For the text-containing cell, return its midpoint in [x, y] coordinate format. 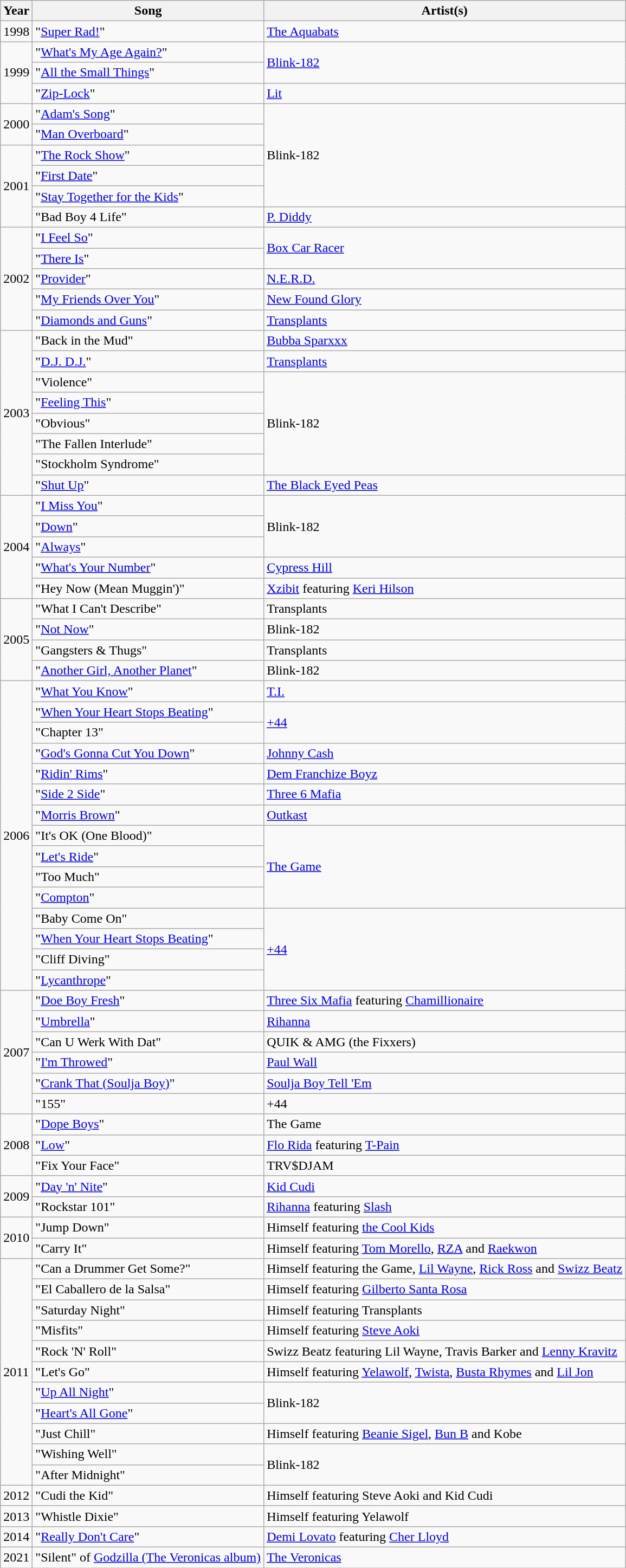
"Rock 'N' Roll" [149, 1351]
"The Rock Show" [149, 155]
"What You Know" [149, 691]
"Hey Now (Mean Muggin')" [149, 588]
"Can U Werk With Dat" [149, 1042]
N.E.R.D. [444, 279]
TRV$DJAM [444, 1165]
P. Diddy [444, 217]
"Adam's Song" [149, 114]
"Lycanthrope" [149, 980]
"Umbrella" [149, 1021]
"Just Chill" [149, 1434]
"Obvious" [149, 423]
Soulja Boy Tell 'Em [444, 1083]
"Provider" [149, 279]
2010 [16, 1237]
"After Midnight" [149, 1475]
Song [149, 11]
"What I Can't Describe" [149, 609]
Himself featuring Yelawolf [444, 1516]
The Veronicas [444, 1557]
New Found Glory [444, 300]
"First Date" [149, 176]
Johnny Cash [444, 753]
Three 6 Mafia [444, 794]
2009 [16, 1196]
2001 [16, 186]
1999 [16, 73]
Himself featuring Yelawolf, Twista, Busta Rhymes and Lil Jon [444, 1372]
Himself featuring Gilberto Santa Rosa [444, 1290]
"Another Girl, Another Planet" [149, 671]
Outkast [444, 815]
"God's Gonna Cut You Down" [149, 753]
Flo Rida featuring T-Pain [444, 1145]
Himself featuring Steve Aoki and Kid Cudi [444, 1495]
Kid Cudi [444, 1186]
"Chapter 13" [149, 733]
Himself featuring Transplants [444, 1310]
"Stockholm Syndrome" [149, 464]
"Let's Ride" [149, 856]
2012 [16, 1495]
"El Caballero de la Salsa" [149, 1290]
2021 [16, 1557]
"Compton" [149, 897]
Bubba Sparxxx [444, 341]
1998 [16, 31]
"Man Overboard" [149, 134]
"Cudi the Kid" [149, 1495]
"What's My Age Again?" [149, 52]
"Low" [149, 1145]
"D.J. D.J." [149, 361]
2004 [16, 547]
T.I. [444, 691]
"Heart's All Gone" [149, 1413]
"Up All Night" [149, 1392]
Himself featuring Beanie Sigel, Bun B and Kobe [444, 1434]
"Bad Boy 4 Life" [149, 217]
Paul Wall [444, 1062]
"Jump Down" [149, 1227]
Swizz Beatz featuring Lil Wayne, Travis Barker and Lenny Kravitz [444, 1351]
"Diamonds and Guns" [149, 320]
"Shut Up" [149, 485]
"Day 'n' Nite" [149, 1186]
"There Is" [149, 258]
"Fix Your Face" [149, 1165]
2006 [16, 835]
"Cliff Diving" [149, 960]
Cypress Hill [444, 567]
"Dope Boys" [149, 1124]
Rihanna [444, 1021]
"I'm Throwed" [149, 1062]
"Back in the Mud" [149, 341]
Himself featuring the Cool Kids [444, 1227]
"Down" [149, 526]
QUIK & AMG (the Fixxers) [444, 1042]
Lit [444, 93]
Himself featuring Steve Aoki [444, 1331]
"Really Don't Care" [149, 1537]
"Carry It" [149, 1248]
"Rockstar 101" [149, 1207]
Dem Franchize Boyz [444, 774]
"Violence" [149, 382]
"Stay Together for the Kids" [149, 196]
Himself featuring Tom Morello, RZA and Raekwon [444, 1248]
"Zip-Lock" [149, 93]
2013 [16, 1516]
"All the Small Things" [149, 73]
"Always" [149, 547]
"Silent" of Godzilla (The Veronicas album) [149, 1557]
2008 [16, 1145]
2007 [16, 1052]
"Wishing Well" [149, 1454]
2014 [16, 1537]
2000 [16, 124]
Year [16, 11]
2002 [16, 278]
"Can a Drummer Get Some?" [149, 1269]
"Doe Boy Fresh" [149, 1001]
"Too Much" [149, 877]
"What's Your Number" [149, 567]
2011 [16, 1372]
The Aquabats [444, 31]
"Side 2 Side" [149, 794]
"155" [149, 1104]
Demi Lovato featuring Cher Lloyd [444, 1537]
"Saturday Night" [149, 1310]
"Ridin' Rims" [149, 774]
"I Miss You" [149, 506]
"The Fallen Interlude" [149, 444]
Himself featuring the Game, Lil Wayne, Rick Ross and Swizz Beatz [444, 1269]
"Super Rad!" [149, 31]
"My Friends Over You" [149, 300]
"Crank That (Soulja Boy)" [149, 1083]
"I Feel So" [149, 237]
"Morris Brown" [149, 815]
Rihanna featuring Slash [444, 1207]
"Feeling This" [149, 403]
"Gangsters & Thugs" [149, 650]
The Black Eyed Peas [444, 485]
"Let's Go" [149, 1372]
"Not Now" [149, 630]
2003 [16, 413]
"It's OK (One Blood)" [149, 835]
"Whistle Dixie" [149, 1516]
Box Car Racer [444, 248]
Artist(s) [444, 11]
"Misfits" [149, 1331]
Xzibit featuring Keri Hilson [444, 588]
Three Six Mafia featuring Chamillionaire [444, 1001]
2005 [16, 640]
"Baby Come On" [149, 918]
